Pinpoint the cell where the given text exists, returning its (X, Y) midpoint coordinate. 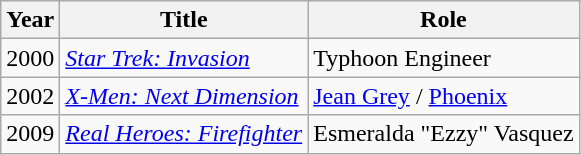
Real Heroes: Firefighter (184, 134)
Title (184, 20)
X-Men: Next Dimension (184, 96)
Jean Grey / Phoenix (444, 96)
Typhoon Engineer (444, 58)
2002 (30, 96)
2000 (30, 58)
Year (30, 20)
2009 (30, 134)
Role (444, 20)
Star Trek: Invasion (184, 58)
Esmeralda "Ezzy" Vasquez (444, 134)
